Search for the cell housing the specified text and yield its [x, y] center coordinate. 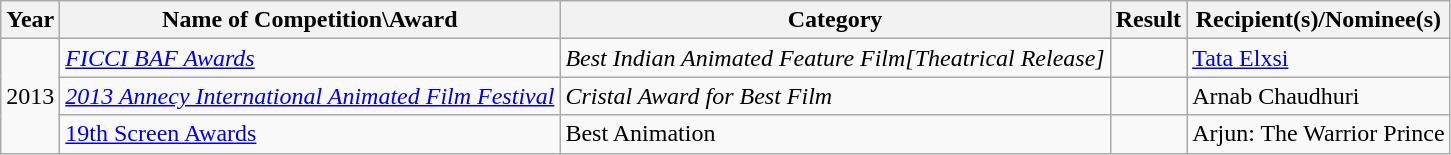
19th Screen Awards [310, 134]
Arnab Chaudhuri [1319, 96]
Result [1148, 20]
Best Indian Animated Feature Film[Theatrical Release] [835, 58]
Category [835, 20]
2013 Annecy International Animated Film Festival [310, 96]
Tata Elxsi [1319, 58]
Cristal Award for Best Film [835, 96]
Recipient(s)/Nominee(s) [1319, 20]
FICCI BAF Awards [310, 58]
Year [30, 20]
Arjun: The Warrior Prince [1319, 134]
Best Animation [835, 134]
2013 [30, 96]
Name of Competition\Award [310, 20]
